Provide the [x, y] coordinate of the cell's center where the given text is located.  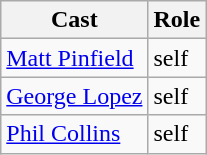
George Lopez [74, 96]
Cast [74, 20]
Role [177, 20]
Phil Collins [74, 134]
Matt Pinfield [74, 58]
